Return [x, y] of the center of cell containing provided text 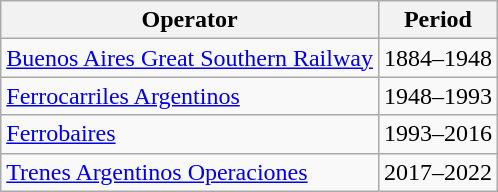
Period [438, 20]
Trenes Argentinos Operaciones [190, 172]
2017–2022 [438, 172]
1948–1993 [438, 96]
Ferrocarriles Argentinos [190, 96]
1884–1948 [438, 58]
Operator [190, 20]
Buenos Aires Great Southern Railway [190, 58]
1993–2016 [438, 134]
Ferrobaires [190, 134]
